For the text-containing cell, return its midpoint in [X, Y] coordinate format. 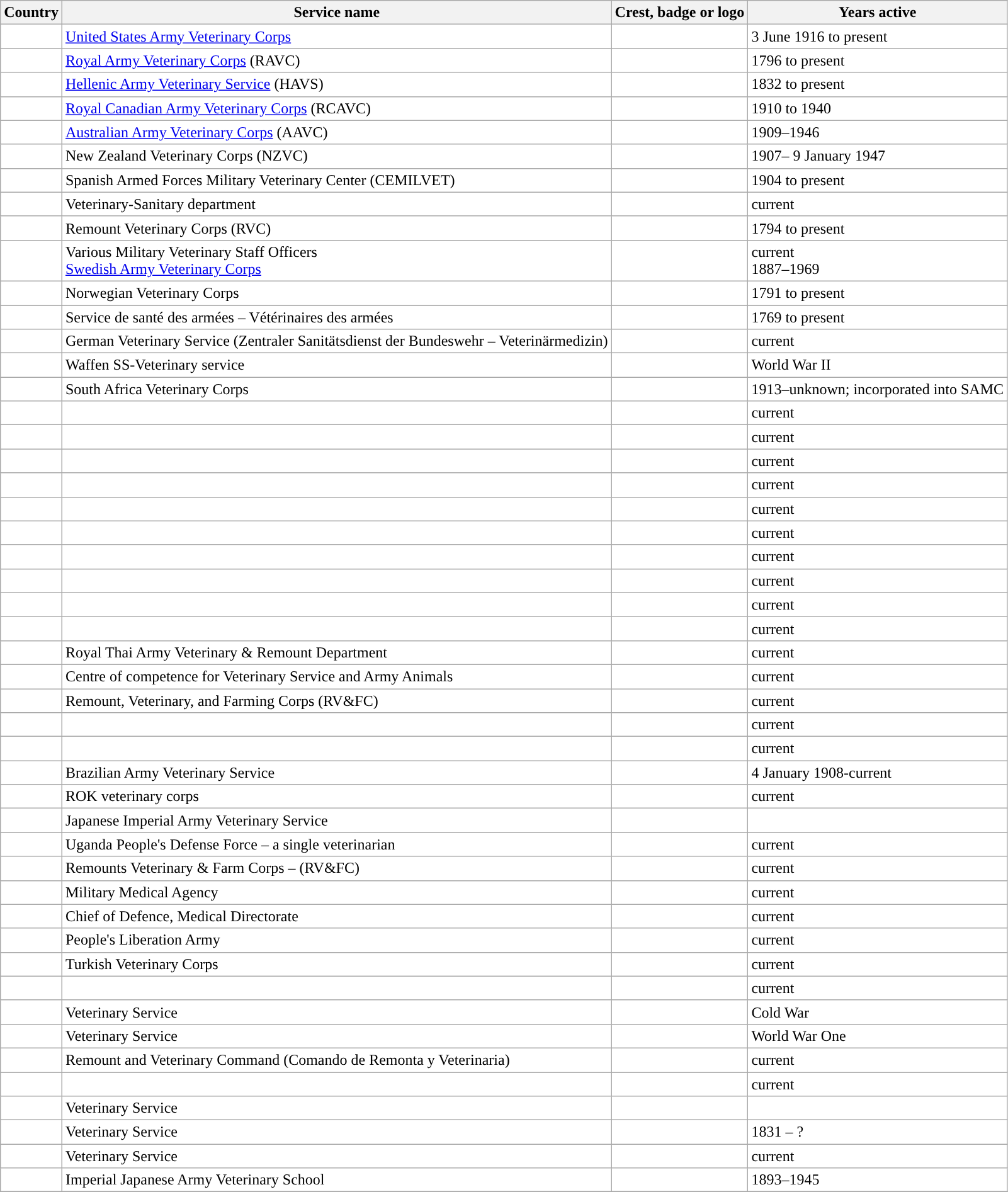
Uganda People's Defense Force – a single veterinarian [336, 844]
1893–1945 [878, 1180]
Remount Veterinary Corps (RVC) [336, 228]
World War One [878, 1036]
People's Liberation Army [336, 940]
Cold War [878, 1012]
1910 to 1940 [878, 108]
Centre of competence for Veterinary Service and Army Animals [336, 676]
World War II [878, 365]
1831 – ? [878, 1132]
German Veterinary Service (Zentraler Sanitätsdienst der Bundeswehr – Veterinärmedizin) [336, 341]
Years active [878, 13]
current1887–1969 [878, 261]
Remount and Veterinary Command (Comando de Remonta y Veterinaria) [336, 1060]
Waffen SS-Veterinary service [336, 365]
Military Medical Agency [336, 892]
1909–1946 [878, 132]
1791 to present [878, 293]
1904 to present [878, 180]
1907– 9 January 1947 [878, 156]
Country [31, 13]
1913–unknown; incorporated into SAMC [878, 389]
Remounts Veterinary & Farm Corps – (RV&FC) [336, 868]
Service name [336, 13]
Royal Army Veterinary Corps (RAVC) [336, 60]
United States Army Veterinary Corps [336, 37]
Imperial Japanese Army Veterinary School [336, 1180]
Service de santé des armées – Vétérinaires des armées [336, 317]
Royal Canadian Army Veterinary Corps (RCAVC) [336, 108]
New Zealand Veterinary Corps (NZVC) [336, 156]
1794 to present [878, 228]
Japanese Imperial Army Veterinary Service [336, 820]
4 January 1908-current [878, 773]
Turkish Veterinary Corps [336, 964]
1796 to present [878, 60]
Australian Army Veterinary Corps (AAVC) [336, 132]
South Africa Veterinary Corps [336, 389]
Hellenic Army Veterinary Service (HAVS) [336, 84]
Veterinary-Sanitary department [336, 204]
Crest, badge or logo [680, 13]
Various Military Veterinary Staff OfficersSwedish Army Veterinary Corps [336, 261]
3 June 1916 to present [878, 37]
1769 to present [878, 317]
Remount, Veterinary, and Farming Corps (RV&FC) [336, 701]
Spanish Armed Forces Military Veterinary Center (CEMILVET) [336, 180]
Brazilian Army Veterinary Service [336, 773]
Norwegian Veterinary Corps [336, 293]
1832 to present [878, 84]
ROK veterinary corps [336, 797]
Royal Thai Army Veterinary & Remount Department [336, 652]
Chief of Defence, Medical Directorate [336, 916]
